Capture the cell that displays the provided text and extract its [x, y] central coordinate. 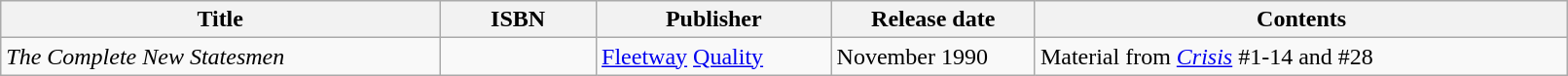
Publisher [714, 19]
November 1990 [932, 57]
Fleetway Quality [714, 57]
Contents [1300, 19]
Title [220, 19]
Material from Crisis #1-14 and #28 [1300, 57]
Release date [932, 19]
The Complete New Statesmen [220, 57]
ISBN [518, 19]
